Output the (x, y) coordinate of the center of the cell containing the given text.  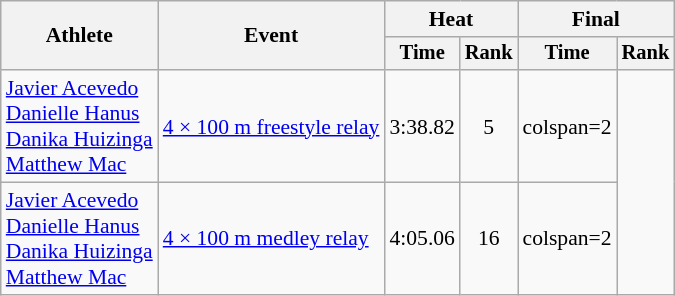
4 × 100 m freestyle relay (272, 126)
Final (596, 19)
4:05.06 (422, 239)
5 (489, 126)
Heat (450, 19)
16 (489, 239)
Event (272, 36)
3:38.82 (422, 126)
Athlete (80, 36)
4 × 100 m medley relay (272, 239)
